For the text-containing cell, return its midpoint in [X, Y] coordinate format. 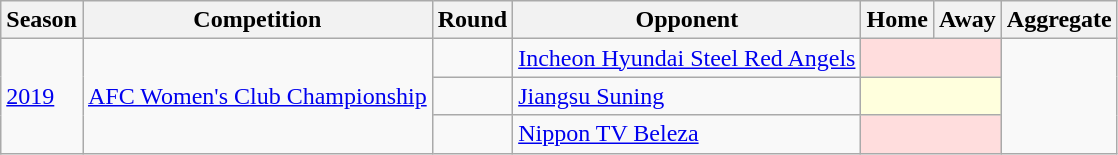
Round [472, 20]
Season [42, 20]
Competition [257, 20]
2019 [42, 96]
Home [897, 20]
Away [967, 20]
AFC Women's Club Championship [257, 96]
Aggregate [1059, 20]
Nippon TV Beleza [687, 134]
Opponent [687, 20]
Incheon Hyundai Steel Red Angels [687, 58]
Jiangsu Suning [687, 96]
